Return the [x, y] coordinate for the center point of the cell that contains the specified text.  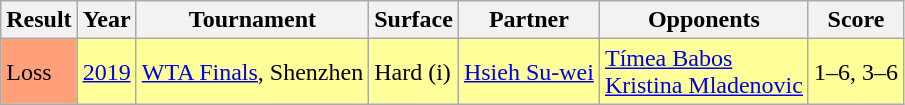
Result [39, 20]
Loss [39, 72]
Year [106, 20]
Partner [528, 20]
Surface [414, 20]
2019 [106, 72]
Tímea Babos Kristina Mladenovic [704, 72]
Hard (i) [414, 72]
1–6, 3–6 [856, 72]
Score [856, 20]
Opponents [704, 20]
Tournament [252, 20]
WTA Finals, Shenzhen [252, 72]
Hsieh Su-wei [528, 72]
